Pinpoint the cell where the given text exists, returning its (x, y) midpoint coordinate. 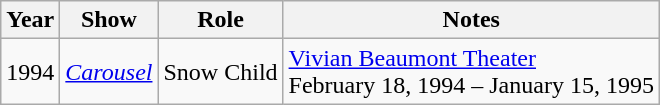
1994 (30, 72)
Show (109, 20)
Snow Child (220, 72)
Carousel (109, 72)
Notes (471, 20)
Role (220, 20)
Vivian Beaumont Theater February 18, 1994 – January 15, 1995 (471, 72)
Year (30, 20)
